Return the (x, y) coordinate for the center point of the cell that contains the specified text.  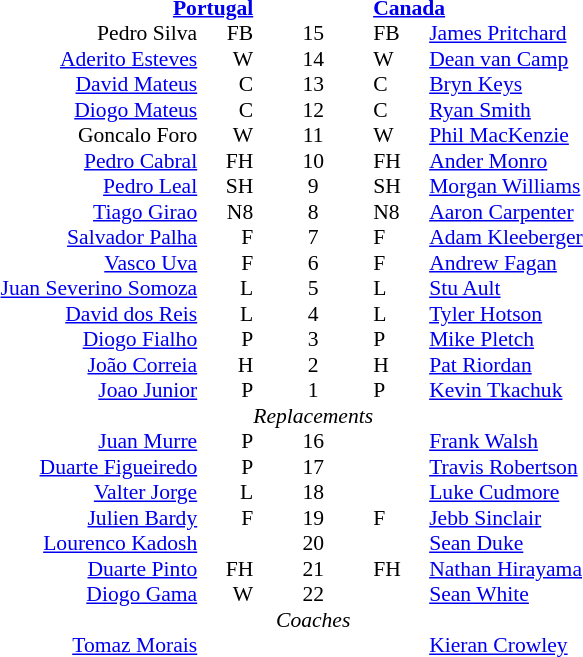
9 (313, 187)
21 (313, 569)
1 (313, 391)
4 (313, 314)
16 (313, 441)
11 (313, 135)
7 (313, 237)
19 (313, 518)
2 (313, 365)
Coaches (313, 620)
20 (313, 543)
Replacements (313, 416)
6 (313, 263)
10 (313, 161)
13 (313, 85)
17 (313, 467)
14 (313, 59)
3 (313, 339)
15 (313, 33)
18 (313, 493)
22 (313, 595)
12 (313, 110)
8 (313, 212)
5 (313, 289)
